Capture the cell that displays the provided text and extract its (x, y) central coordinate. 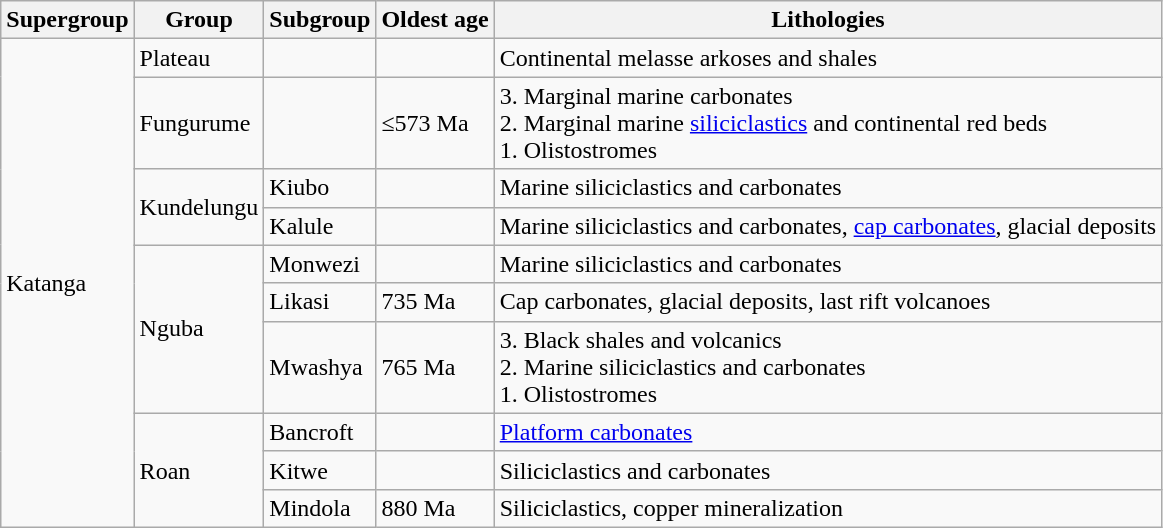
3. Marginal marine carbonates2. Marginal marine siliciclastics and continental red beds1. Olistostromes (828, 123)
Siliciclastics and carbonates (828, 470)
Mindola (320, 508)
Nguba (199, 329)
≤573 Ma (435, 123)
Subgroup (320, 20)
Fungurume (199, 123)
Cap carbonates, glacial deposits, last rift volcanoes (828, 302)
Roan (199, 470)
Kitwe (320, 470)
765 Ma (435, 367)
Likasi (320, 302)
Oldest age (435, 20)
Continental melasse arkoses and shales (828, 58)
Marine siliciclastics and carbonates, cap carbonates, glacial deposits (828, 226)
735 Ma (435, 302)
Kundelungu (199, 207)
Kiubo (320, 188)
Supergroup (68, 20)
Monwezi (320, 264)
Platform carbonates (828, 432)
Bancroft (320, 432)
880 Ma (435, 508)
Plateau (199, 58)
Lithologies (828, 20)
Siliciclastics, copper mineralization (828, 508)
Katanga (68, 284)
Mwashya (320, 367)
Kalule (320, 226)
3. Black shales and volcanics2. Marine siliciclastics and carbonates 1. Olistostromes (828, 367)
Group (199, 20)
